Capture the cell that displays the provided text and extract its [X, Y] central coordinate. 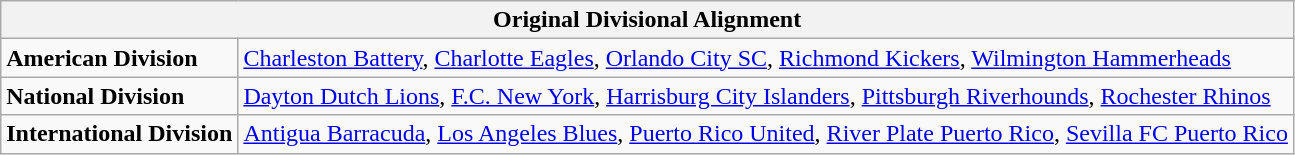
International Division [120, 134]
Original Divisional Alignment [648, 20]
Dayton Dutch Lions, F.C. New York, Harrisburg City Islanders, Pittsburgh Riverhounds, Rochester Rhinos [766, 96]
Charleston Battery, Charlotte Eagles, Orlando City SC, Richmond Kickers, Wilmington Hammerheads [766, 58]
National Division [120, 96]
Antigua Barracuda, Los Angeles Blues, Puerto Rico United, River Plate Puerto Rico, Sevilla FC Puerto Rico [766, 134]
American Division [120, 58]
